Provide the (X, Y) coordinate of the cell's center where the given text is located.  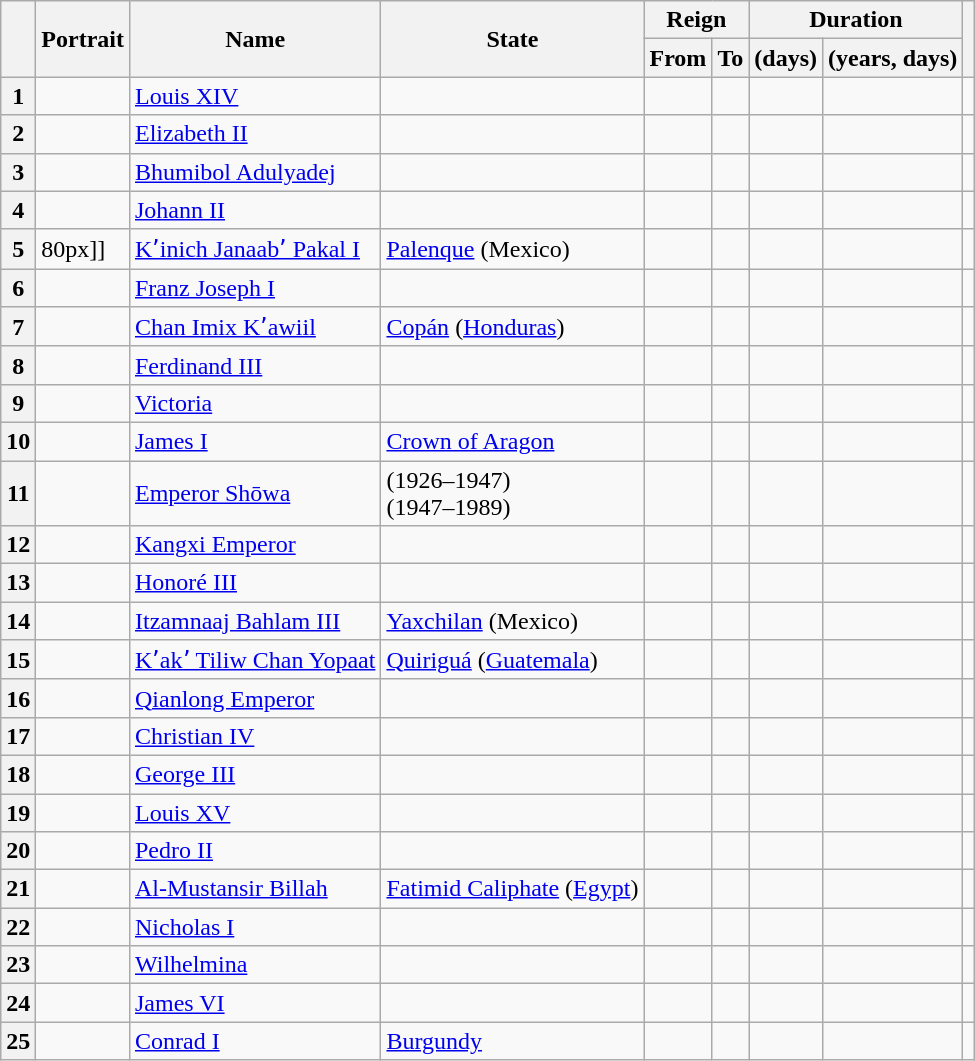
Kʼakʼ Tiliw Chan Yopaat (254, 660)
12 (18, 545)
Name (254, 39)
(days) (786, 58)
80px]] (83, 249)
State (512, 39)
1 (18, 96)
18 (18, 774)
To (730, 58)
25 (18, 1041)
Portrait (83, 39)
Quiriguá (Guatemala) (512, 660)
Reign (696, 20)
4 (18, 210)
Palenque (Mexico) (512, 249)
5 (18, 249)
George III (254, 774)
Al-Mustansir Billah (254, 889)
Fatimid Caliphate (Egypt) (512, 889)
Kʼinich Janaabʼ Pakal I (254, 249)
Wilhelmina (254, 965)
14 (18, 621)
Copán (Honduras) (512, 327)
From (678, 58)
Christian IV (254, 736)
Elizabeth II (254, 134)
11 (18, 492)
Qianlong Emperor (254, 698)
Chan Imix Kʼawiil (254, 327)
3 (18, 172)
Kangxi Emperor (254, 545)
24 (18, 1003)
Emperor Shōwa (254, 492)
Louis XV (254, 813)
(years, days) (892, 58)
2 (18, 134)
Duration (856, 20)
Franz Joseph I (254, 288)
Louis XIV (254, 96)
Victoria (254, 403)
10 (18, 441)
James VI (254, 1003)
13 (18, 583)
6 (18, 288)
16 (18, 698)
Honoré III (254, 583)
Johann II (254, 210)
23 (18, 965)
22 (18, 927)
Ferdinand III (254, 365)
15 (18, 660)
Bhumibol Adulyadej (254, 172)
Crown of Aragon (512, 441)
Burgundy (512, 1041)
8 (18, 365)
(1926–1947) (1947–1989) (512, 492)
17 (18, 736)
19 (18, 813)
James I (254, 441)
Yaxchilan (Mexico) (512, 621)
20 (18, 851)
Itzamnaaj Bahlam III (254, 621)
Pedro II (254, 851)
Conrad I (254, 1041)
21 (18, 889)
Nicholas I (254, 927)
7 (18, 327)
9 (18, 403)
